Pinpoint the cell where the given text exists, returning its (x, y) midpoint coordinate. 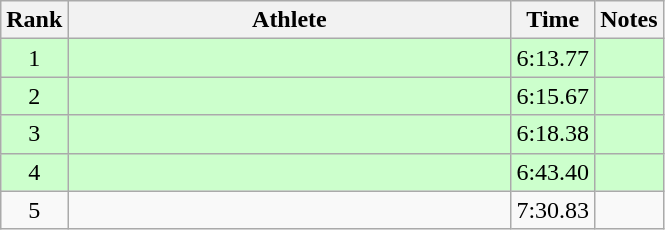
2 (34, 96)
6:43.40 (553, 172)
Athlete (290, 20)
3 (34, 134)
Rank (34, 20)
1 (34, 58)
4 (34, 172)
Notes (629, 20)
6:15.67 (553, 96)
7:30.83 (553, 210)
5 (34, 210)
Time (553, 20)
6:13.77 (553, 58)
6:18.38 (553, 134)
